Return (x, y) of the center of cell containing provided text 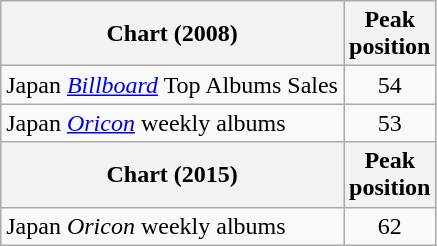
Chart (2008) (172, 34)
53 (390, 123)
Japan Billboard Top Albums Sales (172, 85)
Chart (2015) (172, 174)
54 (390, 85)
62 (390, 226)
